Detect which cell encompasses the target text, then output its [X, Y] center coordinate. 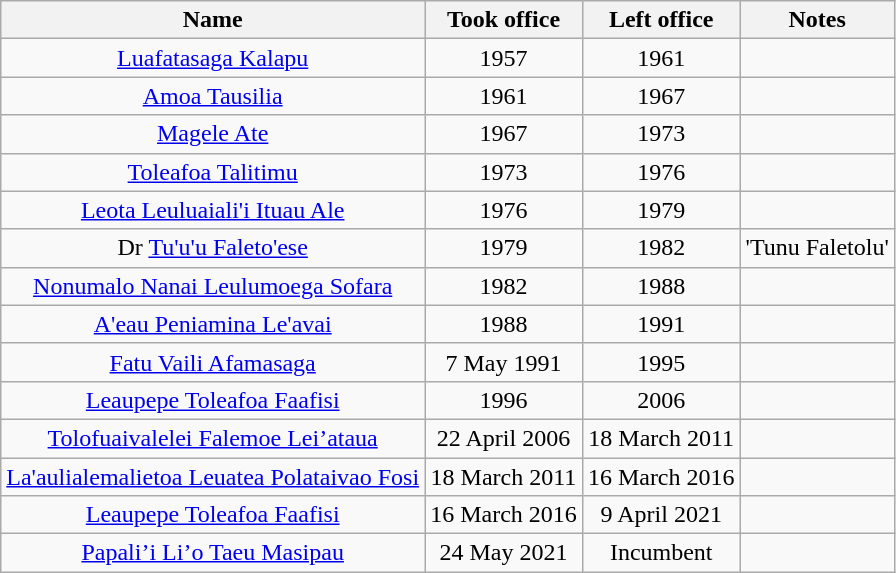
Dr Tu'u'u Faleto'ese [213, 248]
Tolofuaivalelei Falemoe Lei’ataua [213, 438]
1991 [661, 324]
Luafatasaga Kalapu [213, 58]
2006 [661, 400]
Took office [504, 20]
A'eau Peniamina Le'avai [213, 324]
Left office [661, 20]
24 May 2021 [504, 553]
Notes [817, 20]
La'aulialemalietoa Leuatea Polataivao Fosi [213, 477]
Amoa Tausilia [213, 96]
'Tunu Faletolu' [817, 248]
Leota Leuluaiali'i Ituau Ale [213, 210]
1957 [504, 58]
22 April 2006 [504, 438]
7 May 1991 [504, 362]
Magele Ate [213, 134]
Fatu Vaili Afamasaga [213, 362]
1996 [504, 400]
9 April 2021 [661, 515]
Nonumalo Nanai Leulumoega Sofara [213, 286]
1995 [661, 362]
Papali’i Li’o Taeu Masipau [213, 553]
Incumbent [661, 553]
Name [213, 20]
Toleafoa Talitimu [213, 172]
